From the cell containing the given text, extract its center point as [x, y] coordinate. 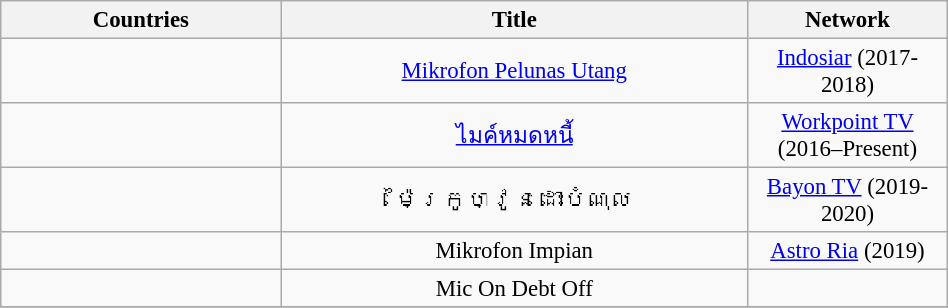
Mikrofon Pelunas Utang [514, 72]
Countries [141, 20]
Bayon TV (2019-2020) [848, 200]
ម៉ៃក្រូហ្វូនដោះបំណុល [514, 200]
Mic On Debt Off [514, 289]
Network [848, 20]
Workpoint TV (2016–Present) [848, 136]
ไมค์หมดหนี้ [514, 136]
Indosiar (2017-2018) [848, 72]
Astro Ria (2019) [848, 251]
Mikrofon Impian [514, 251]
Title [514, 20]
